Extract the [X, Y] coordinate from the center of the cell holding the provided text.  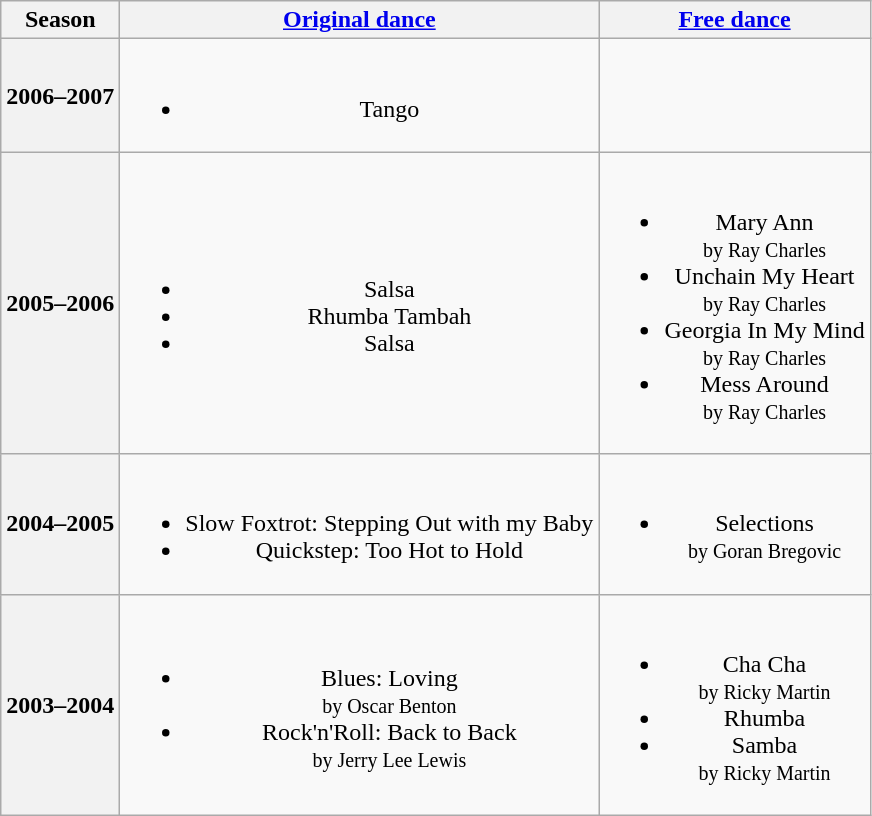
Free dance [734, 20]
Tango [360, 96]
Cha Cha by Ricky Martin RhumbaSamba by Ricky Martin [734, 704]
SalsaRhumba TambahSalsa [360, 303]
Season [60, 20]
Selections by Goran Bregovic [734, 524]
2003–2004 [60, 704]
2006–2007 [60, 96]
Mary Ann by Ray Charles Unchain My Heart by Ray Charles Georgia In My Mind by Ray Charles Mess Around by Ray Charles [734, 303]
Slow Foxtrot: Stepping Out with my BabyQuickstep: Too Hot to Hold [360, 524]
Original dance [360, 20]
2005–2006 [60, 303]
2004–2005 [60, 524]
Blues: Loving by Oscar Benton Rock'n'Roll: Back to Back by Jerry Lee Lewis [360, 704]
